Return the [X, Y] coordinate for the center point of the cell that contains the specified text.  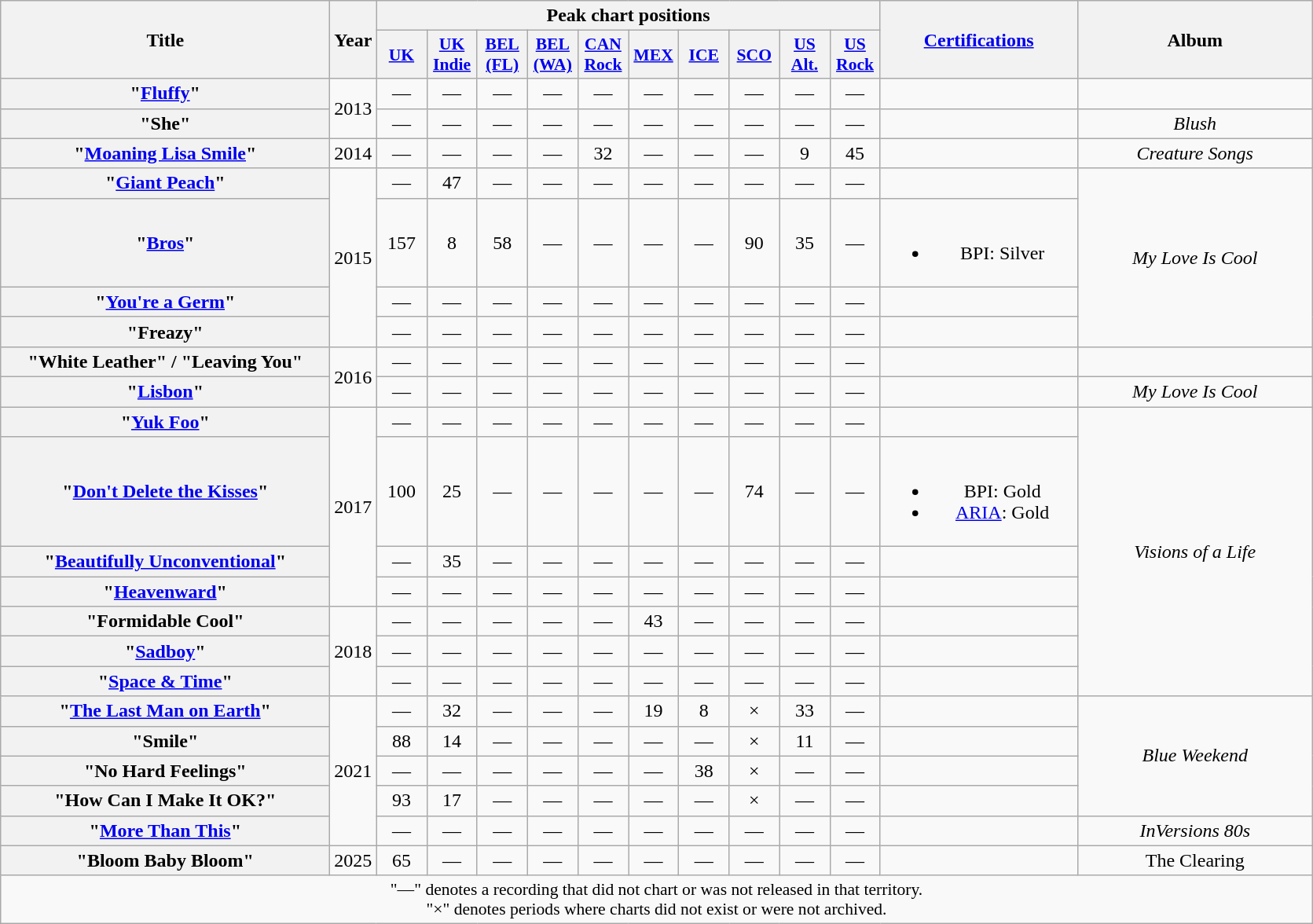
2013 [354, 108]
"Sadboy" [165, 651]
19 [654, 711]
"How Can I Make It OK?" [165, 801]
"Smile" [165, 741]
93 [402, 801]
11 [805, 741]
43 [654, 621]
Blue Weekend [1194, 756]
65 [402, 860]
"Space & Time" [165, 681]
14 [452, 741]
InVersions 80s [1194, 830]
Album [1194, 39]
88 [402, 741]
USRock [855, 55]
90 [754, 242]
"Yuk Foo" [165, 422]
"Beautifully Unconventional" [165, 562]
2016 [354, 376]
BPI: Silver [979, 242]
"The Last Man on Earth" [165, 711]
"Don't Delete the Kisses" [165, 492]
BEL(FL) [502, 55]
BPI: GoldARIA: Gold [979, 492]
Year [354, 39]
47 [452, 183]
2025 [354, 860]
"She" [165, 123]
"Formidable Cool" [165, 621]
"Bros" [165, 242]
"Freazy" [165, 332]
"Fluffy" [165, 93]
9 [805, 153]
"White Leather" / "Leaving You" [165, 361]
ICE [704, 55]
58 [502, 242]
100 [402, 492]
2014 [354, 153]
Title [165, 39]
157 [402, 242]
The Clearing [1194, 860]
CANRock [603, 55]
74 [754, 492]
SCO [754, 55]
33 [805, 711]
USAlt. [805, 55]
38 [704, 771]
2017 [354, 507]
Certifications [979, 39]
45 [855, 153]
"Bloom Baby Bloom" [165, 860]
2018 [354, 651]
UK [402, 55]
MEX [654, 55]
UKIndie [452, 55]
2015 [354, 258]
Creature Songs [1194, 153]
25 [452, 492]
"Giant Peach" [165, 183]
2021 [354, 771]
Blush [1194, 123]
"Lisbon" [165, 391]
"Heavenward" [165, 592]
Visions of a Life [1194, 552]
"You're a Germ" [165, 302]
BEL(WA) [552, 55]
17 [452, 801]
"—" denotes a recording that did not chart or was not released in that territory."×" denotes periods where charts did not exist or were not archived. [657, 899]
Peak chart positions [629, 16]
"No Hard Feelings" [165, 771]
"Moaning Lisa Smile" [165, 153]
"More Than This" [165, 830]
